Detect which cell encompasses the target text, then output its (x, y) center coordinate. 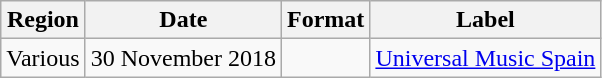
Label (486, 20)
Format (326, 20)
Region (43, 20)
Universal Music Spain (486, 58)
30 November 2018 (183, 58)
Date (183, 20)
Various (43, 58)
